Detect which cell encompasses the target text, then output its [X, Y] center coordinate. 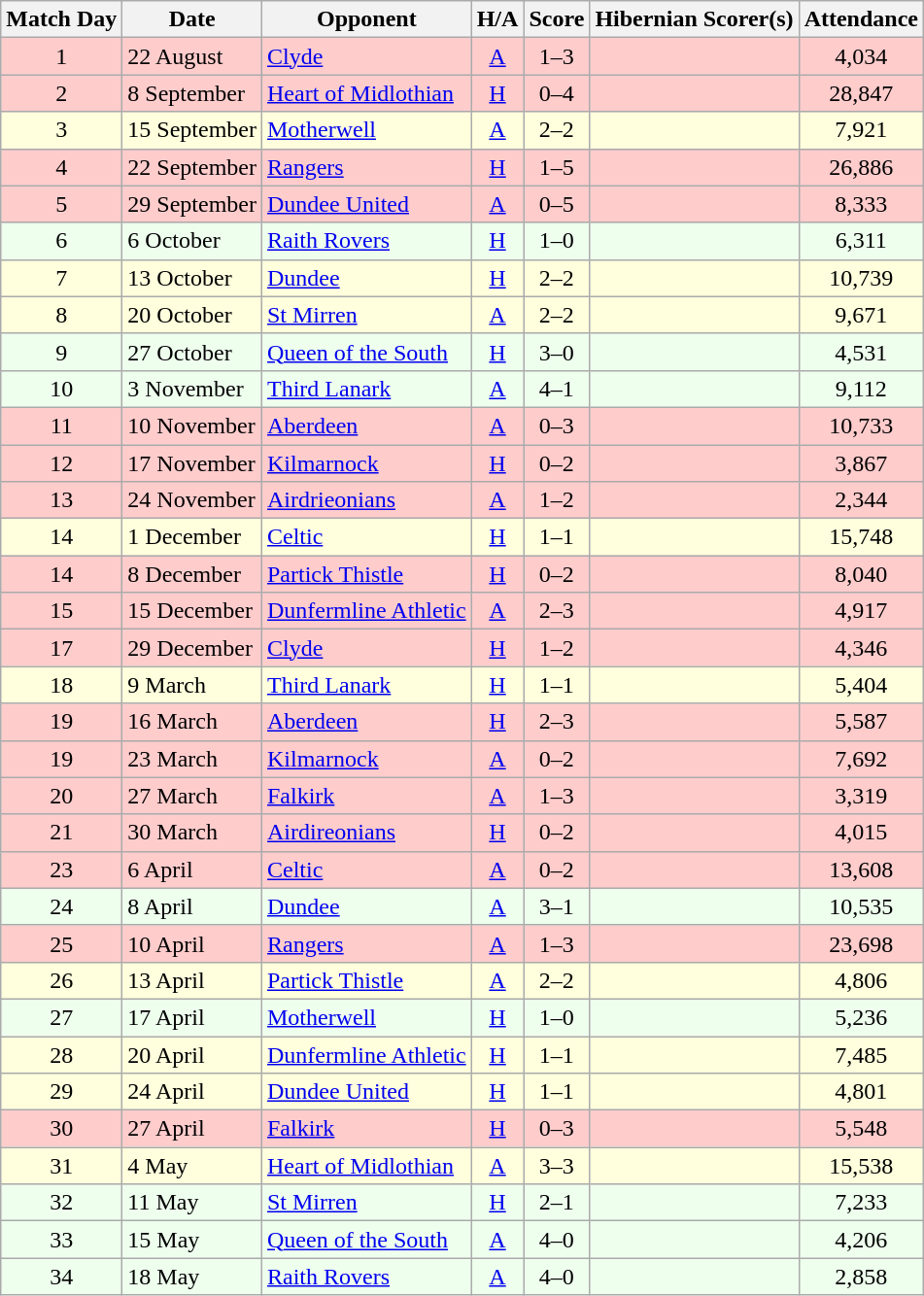
2–1 [557, 1203]
6 April [192, 870]
30 March [192, 833]
8 April [192, 906]
10,739 [861, 278]
23 [62, 870]
15 September [192, 130]
15,538 [861, 1166]
0–4 [557, 93]
18 May [192, 1277]
3–3 [557, 1166]
18 [62, 685]
20 October [192, 315]
10 November [192, 426]
13,608 [861, 870]
1 December [192, 537]
3 November [192, 389]
7 [62, 278]
31 [62, 1166]
15 December [192, 611]
26 [62, 980]
15,748 [861, 537]
2,858 [861, 1277]
3 [62, 130]
Date [192, 19]
17 April [192, 1017]
Opponent [366, 19]
Airdireonians [366, 833]
4,801 [861, 1092]
7,692 [861, 759]
Hibernian Scorer(s) [694, 19]
24 November [192, 500]
11 May [192, 1203]
4,346 [861, 648]
7,921 [861, 130]
8,333 [861, 204]
5 [62, 204]
Airdrieonians [366, 500]
4 [62, 167]
27 October [192, 352]
4,206 [861, 1240]
10 April [192, 943]
10 [62, 389]
4,531 [861, 352]
8 December [192, 574]
6 [62, 241]
4,917 [861, 611]
4,806 [861, 980]
11 [62, 426]
7,233 [861, 1203]
Match Day [62, 19]
32 [62, 1203]
Score [557, 19]
9,671 [861, 315]
28 [62, 1054]
17 [62, 648]
4,034 [861, 56]
9,112 [861, 389]
3,319 [861, 796]
2,344 [861, 500]
24 [62, 906]
23 March [192, 759]
33 [62, 1240]
24 April [192, 1092]
23,698 [861, 943]
9 March [192, 685]
28,847 [861, 93]
22 August [192, 56]
4 May [192, 1166]
10,535 [861, 906]
3,867 [861, 463]
25 [62, 943]
27 [62, 1017]
27 March [192, 796]
27 April [192, 1129]
29 December [192, 648]
4,015 [861, 833]
3–1 [557, 906]
5,404 [861, 685]
13 April [192, 980]
12 [62, 463]
13 October [192, 278]
1 [62, 56]
20 [62, 796]
17 November [192, 463]
2 [62, 93]
29 [62, 1092]
H/A [497, 19]
8 September [192, 93]
30 [62, 1129]
29 September [192, 204]
7,485 [861, 1054]
16 March [192, 722]
8 [62, 315]
6,311 [861, 241]
5,587 [861, 722]
0–5 [557, 204]
20 April [192, 1054]
Attendance [861, 19]
26,886 [861, 167]
9 [62, 352]
21 [62, 833]
6 October [192, 241]
13 [62, 500]
10,733 [861, 426]
5,236 [861, 1017]
1–5 [557, 167]
4–1 [557, 389]
15 May [192, 1240]
5,548 [861, 1129]
15 [62, 611]
22 September [192, 167]
34 [62, 1277]
8,040 [861, 574]
3–0 [557, 352]
